Capture the cell that displays the provided text and extract its (X, Y) central coordinate. 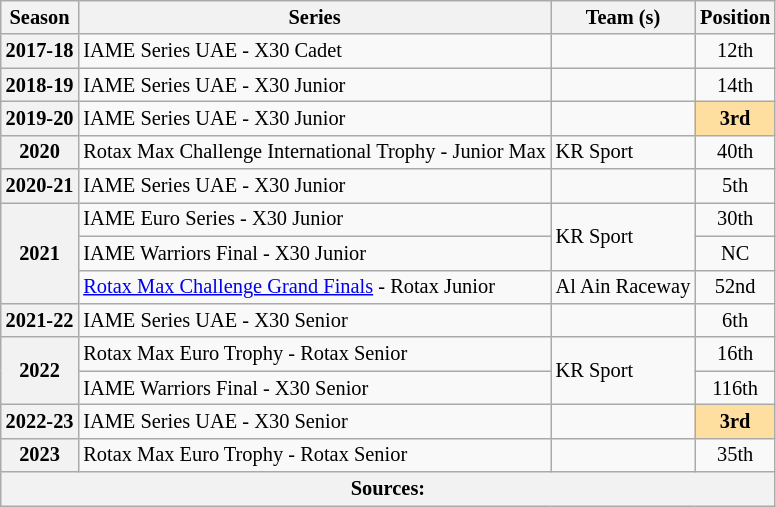
116th (735, 388)
Series (314, 17)
6th (735, 320)
2021 (40, 252)
2021-22 (40, 320)
2020 (40, 152)
Position (735, 17)
12th (735, 51)
2019-20 (40, 118)
2017-18 (40, 51)
IAME Euro Series - X30 Junior (314, 219)
IAME Warriors Final - X30 Junior (314, 253)
52nd (735, 287)
2020-21 (40, 186)
35th (735, 455)
Rotax Max Challenge Grand Finals - Rotax Junior (314, 287)
2022 (40, 370)
2018-19 (40, 85)
Al Ain Raceway (623, 287)
Team (s) (623, 17)
IAME Series UAE - X30 Cadet (314, 51)
IAME Warriors Final - X30 Senior (314, 388)
16th (735, 354)
NC (735, 253)
Sources: (388, 489)
Season (40, 17)
5th (735, 186)
2022-23 (40, 421)
14th (735, 85)
30th (735, 219)
Rotax Max Challenge International Trophy - Junior Max (314, 152)
2023 (40, 455)
40th (735, 152)
